Capture the cell that displays the provided text and extract its [x, y] central coordinate. 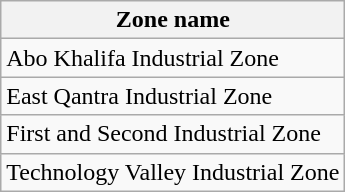
Zone name [173, 20]
East Qantra Industrial Zone [173, 96]
Technology Valley Industrial Zone [173, 172]
Abo Khalifa Industrial Zone [173, 58]
First and Second Industrial Zone [173, 134]
